Pinpoint the cell where the given text exists, returning its (X, Y) midpoint coordinate. 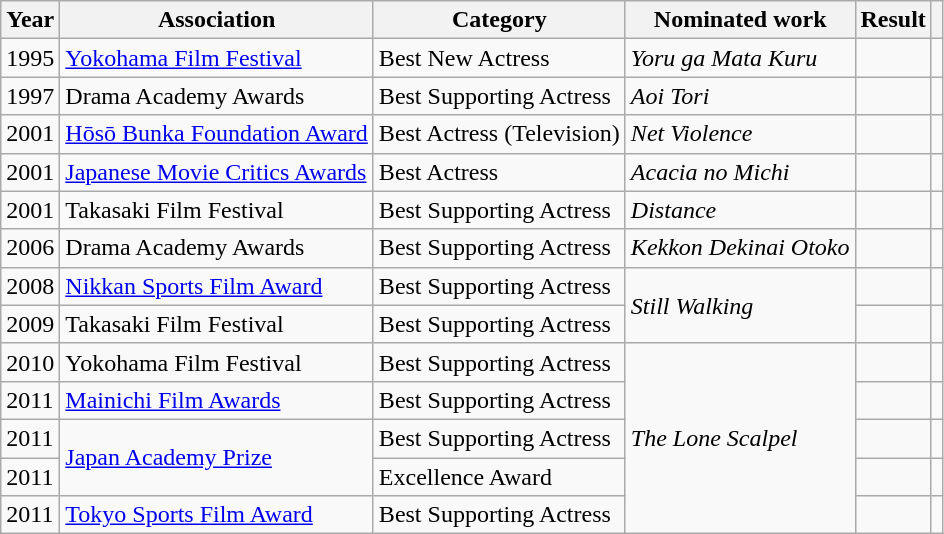
Still Walking (740, 305)
Mainichi Film Awards (217, 400)
Distance (740, 210)
Kekkon Dekinai Otoko (740, 248)
Best Actress (Television) (499, 134)
Acacia no Michi (740, 172)
Association (217, 20)
Japan Academy Prize (217, 457)
Nikkan Sports Film Award (217, 286)
2010 (30, 362)
Hōsō Bunka Foundation Award (217, 134)
Excellence Award (499, 477)
Aoi Tori (740, 96)
2006 (30, 248)
Japanese Movie Critics Awards (217, 172)
1997 (30, 96)
Year (30, 20)
Result (893, 20)
Best Actress (499, 172)
Net Violence (740, 134)
Tokyo Sports Film Award (217, 515)
The Lone Scalpel (740, 438)
2008 (30, 286)
Category (499, 20)
1995 (30, 58)
Nominated work (740, 20)
Best New Actress (499, 58)
Yoru ga Mata Kuru (740, 58)
2009 (30, 324)
